Find where the given text appears and provide that cell's center as [X, Y] coordinate. 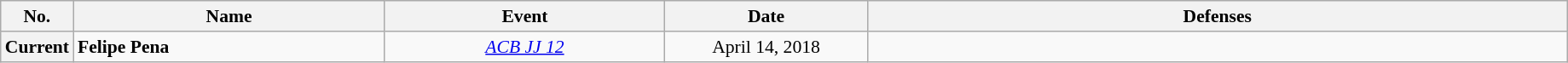
ACB JJ 12 [525, 47]
Current [38, 47]
No. [38, 16]
Felipe Pena [229, 47]
Name [229, 16]
Date [766, 16]
April 14, 2018 [766, 47]
Defenses [1218, 16]
Event [525, 16]
